Search for the cell housing the specified text and yield its [x, y] center coordinate. 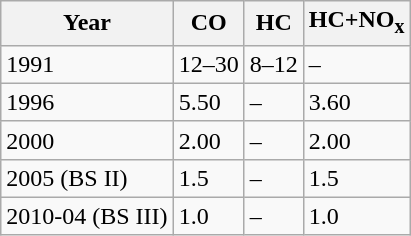
2000 [87, 140]
3.60 [356, 102]
1991 [87, 64]
Year [87, 23]
2010-04 (BS III) [87, 216]
12–30 [208, 64]
5.50 [208, 102]
CO [208, 23]
HC+NOx [356, 23]
8–12 [274, 64]
1996 [87, 102]
2005 (BS II) [87, 178]
HC [274, 23]
